Return the [X, Y] coordinate for the center point of the cell that contains the specified text.  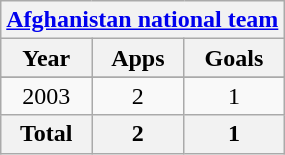
2003 [46, 96]
Year [46, 58]
Afghanistan national team [142, 20]
Total [46, 134]
Apps [138, 58]
Goals [234, 58]
